Return the (x, y) coordinate for the center point of the cell that contains the specified text.  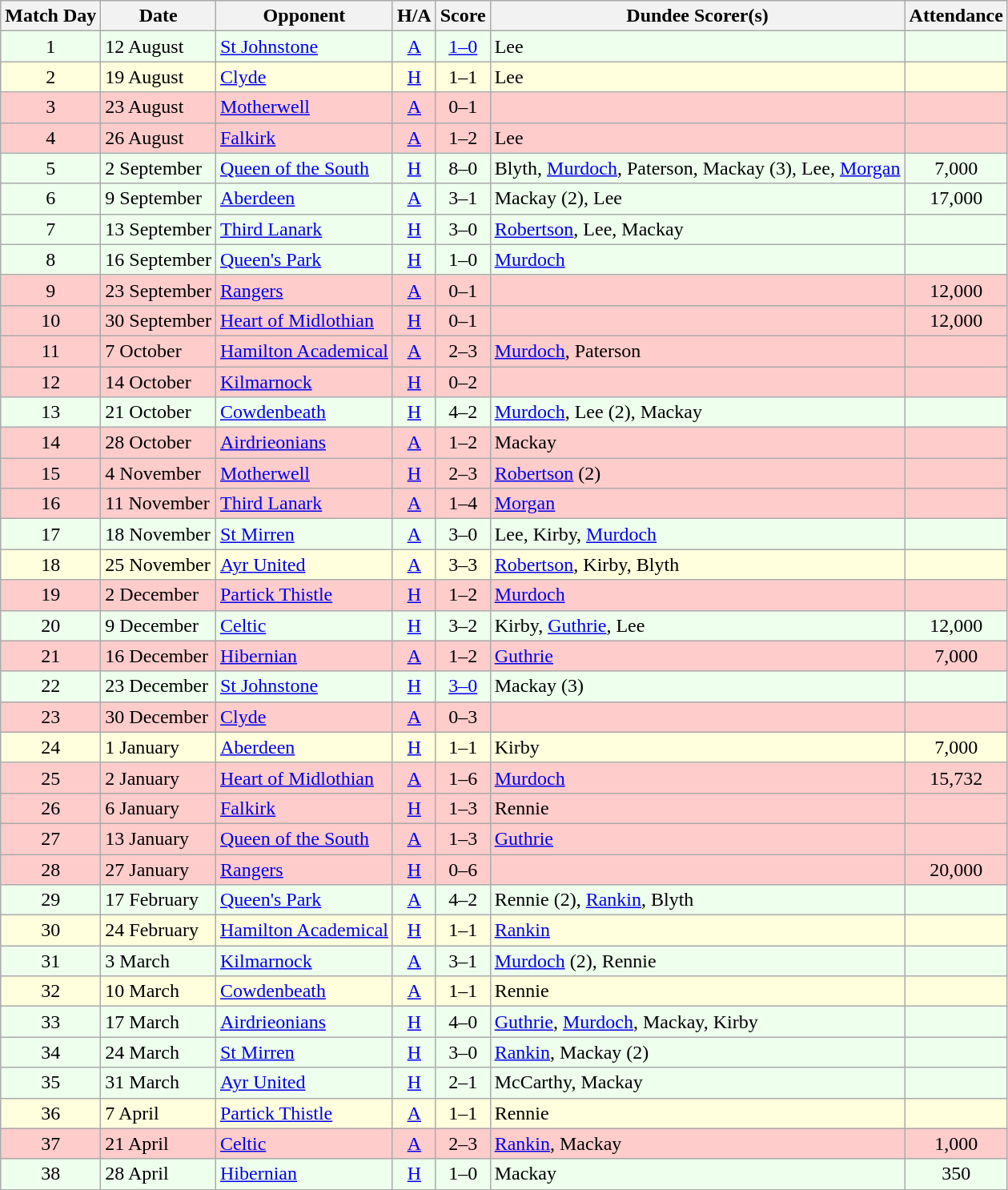
22 (51, 686)
3 March (159, 961)
26 August (159, 138)
Attendance (956, 16)
2 September (159, 168)
19 (51, 595)
26 (51, 808)
1–4 (463, 504)
6 (51, 199)
18 (51, 565)
13 (51, 412)
Kirby (697, 747)
2 January (159, 778)
12 August (159, 46)
Kirby, Guthrie, Lee (697, 625)
18 November (159, 534)
Dundee Scorer(s) (697, 16)
28 April (159, 1174)
Mackay (2), Lee (697, 199)
12 (51, 382)
24 February (159, 931)
27 (51, 838)
25 November (159, 565)
Rankin, Mackay (2) (697, 1052)
3 (51, 107)
Robertson, Lee, Mackay (697, 229)
11 November (159, 504)
2–1 (463, 1083)
2 (51, 77)
16 (51, 504)
H/A (414, 16)
23 December (159, 686)
Rankin (697, 931)
4 November (159, 473)
1 January (159, 747)
Robertson, Kirby, Blyth (697, 565)
Robertson (2) (697, 473)
8–0 (463, 168)
23 September (159, 290)
10 (51, 320)
15,732 (956, 778)
Opponent (304, 16)
30 December (159, 717)
29 (51, 900)
20,000 (956, 869)
21 April (159, 1144)
7 (51, 229)
21 (51, 656)
Lee, Kirby, Murdoch (697, 534)
36 (51, 1113)
30 (51, 931)
2 December (159, 595)
28 October (159, 443)
11 (51, 351)
8 (51, 259)
20 (51, 625)
9 (51, 290)
30 September (159, 320)
17 March (159, 1022)
3–3 (463, 565)
25 (51, 778)
6 January (159, 808)
Match Day (51, 16)
10 March (159, 991)
0–2 (463, 382)
Morgan (697, 504)
7 April (159, 1113)
Murdoch (2), Rennie (697, 961)
17 February (159, 900)
24 (51, 747)
17 (51, 534)
4–0 (463, 1022)
38 (51, 1174)
Murdoch, Paterson (697, 351)
Mackay (3) (697, 686)
Murdoch, Lee (2), Mackay (697, 412)
27 January (159, 869)
33 (51, 1022)
13 January (159, 838)
14 (51, 443)
McCarthy, Mackay (697, 1083)
19 August (159, 77)
0–3 (463, 717)
23 August (159, 107)
Rankin, Mackay (697, 1144)
1–6 (463, 778)
14 October (159, 382)
34 (51, 1052)
9 September (159, 199)
350 (956, 1174)
24 March (159, 1052)
Rennie (2), Rankin, Blyth (697, 900)
Guthrie, Murdoch, Mackay, Kirby (697, 1022)
0–6 (463, 869)
31 (51, 961)
Score (463, 16)
23 (51, 717)
Blyth, Murdoch, Paterson, Mackay (3), Lee, Morgan (697, 168)
37 (51, 1144)
9 December (159, 625)
31 March (159, 1083)
Date (159, 16)
15 (51, 473)
7 October (159, 351)
16 December (159, 656)
21 October (159, 412)
28 (51, 869)
4 (51, 138)
32 (51, 991)
1,000 (956, 1144)
13 September (159, 229)
1 (51, 46)
3–2 (463, 625)
17,000 (956, 199)
16 September (159, 259)
35 (51, 1083)
5 (51, 168)
